Return (x, y) of the center of cell containing provided text 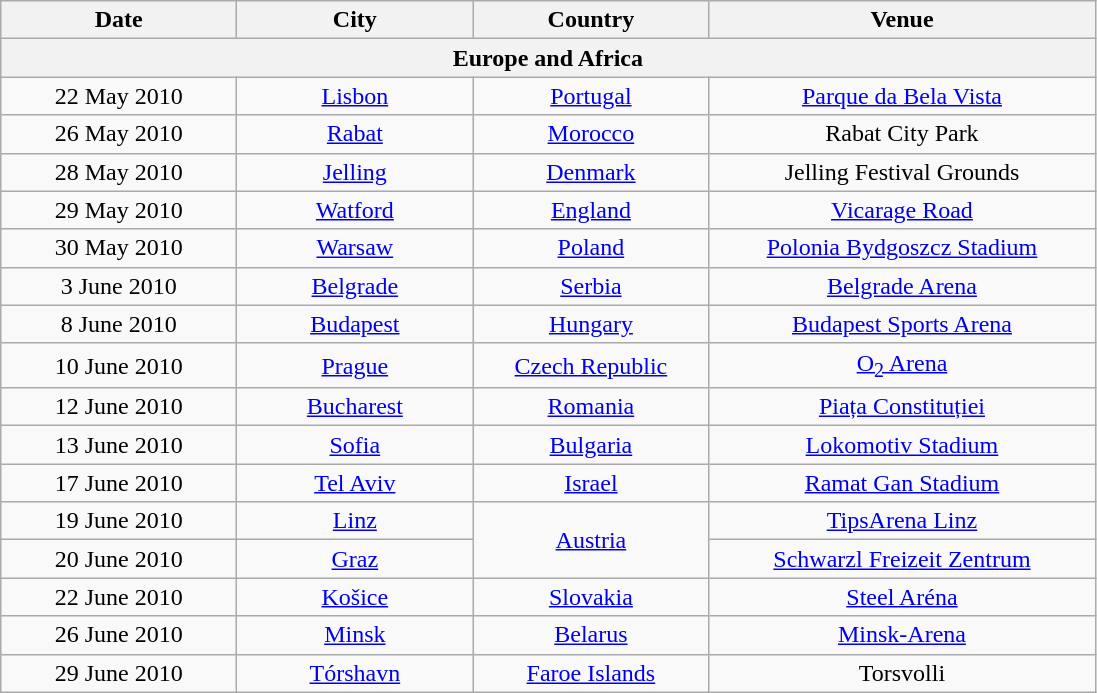
26 May 2010 (119, 134)
Parque da Bela Vista (902, 96)
28 May 2010 (119, 172)
Linz (355, 521)
Schwarzl Freizeit Zentrum (902, 559)
Poland (591, 248)
City (355, 20)
Country (591, 20)
30 May 2010 (119, 248)
Czech Republic (591, 365)
Belarus (591, 635)
10 June 2010 (119, 365)
29 June 2010 (119, 673)
Morocco (591, 134)
Vicarage Road (902, 210)
22 June 2010 (119, 597)
Budapest Sports Arena (902, 324)
Romania (591, 407)
Minsk-Arena (902, 635)
Lisbon (355, 96)
29 May 2010 (119, 210)
Piața Constituției (902, 407)
12 June 2010 (119, 407)
Europe and Africa (548, 58)
Budapest (355, 324)
O2 Arena (902, 365)
Polonia Bydgoszcz Stadium (902, 248)
Jelling (355, 172)
13 June 2010 (119, 445)
Watford (355, 210)
Belgrade Arena (902, 286)
Israel (591, 483)
Graz (355, 559)
19 June 2010 (119, 521)
Serbia (591, 286)
Warsaw (355, 248)
Minsk (355, 635)
Hungary (591, 324)
Bulgaria (591, 445)
Tel Aviv (355, 483)
Rabat (355, 134)
20 June 2010 (119, 559)
Austria (591, 540)
Portugal (591, 96)
Jelling Festival Grounds (902, 172)
Date (119, 20)
England (591, 210)
Sofia (355, 445)
TipsArena Linz (902, 521)
17 June 2010 (119, 483)
Košice (355, 597)
Bucharest (355, 407)
8 June 2010 (119, 324)
Prague (355, 365)
Steel Aréna (902, 597)
Slovakia (591, 597)
Rabat City Park (902, 134)
Tórshavn (355, 673)
Faroe Islands (591, 673)
26 June 2010 (119, 635)
Venue (902, 20)
Belgrade (355, 286)
Lokomotiv Stadium (902, 445)
Denmark (591, 172)
Torsvolli (902, 673)
Ramat Gan Stadium (902, 483)
22 May 2010 (119, 96)
3 June 2010 (119, 286)
